Output the (x, y) coordinate of the center of the cell containing the given text.  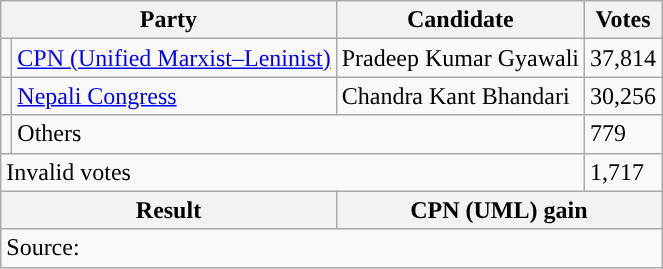
Pradeep Kumar Gyawali (460, 58)
CPN (Unified Marxist–Leninist) (174, 58)
779 (624, 134)
Invalid votes (293, 172)
CPN (UML) gain (498, 210)
Others (298, 134)
Party (168, 20)
Votes (624, 20)
30,256 (624, 96)
Chandra Kant Bhandari (460, 96)
37,814 (624, 58)
Candidate (460, 20)
Result (168, 210)
1,717 (624, 172)
Nepali Congress (174, 96)
Source: (332, 248)
